Extract the (X, Y) coordinate from the center of the cell holding the provided text.  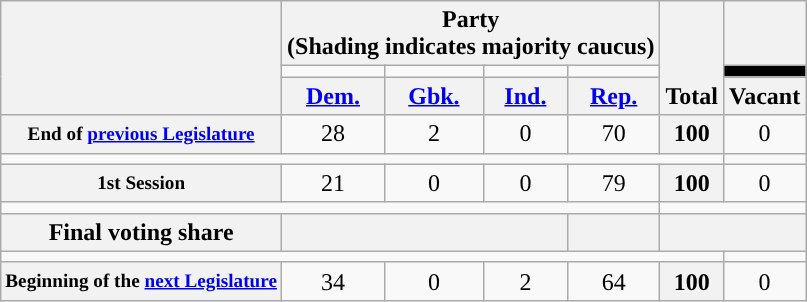
Ind. (525, 96)
Beginning of the next Legislature (142, 281)
Rep. (614, 96)
70 (614, 134)
Dem. (334, 96)
Gbk. (434, 96)
Vacant (764, 96)
Party (Shading indicates majority caucus) (471, 34)
79 (614, 183)
21 (334, 183)
28 (334, 134)
64 (614, 281)
Final voting share (142, 232)
1st Session (142, 183)
34 (334, 281)
Total (692, 58)
End of previous Legislature (142, 134)
